Search for the cell housing the specified text and yield its (x, y) center coordinate. 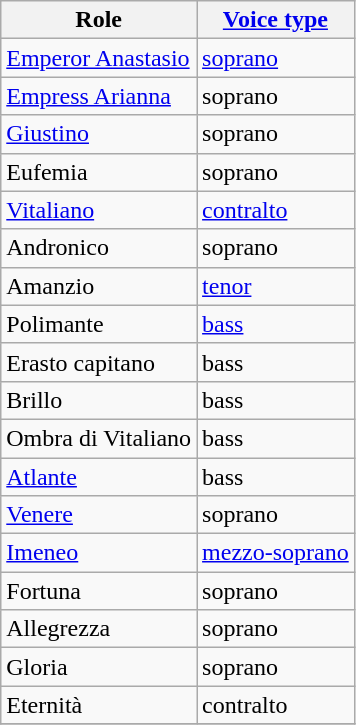
Venere (99, 515)
Emperor Anastasio (99, 58)
Polimante (99, 324)
Imeneo (99, 553)
Fortuna (99, 591)
Gloria (99, 667)
Amanzio (99, 286)
Allegrezza (99, 629)
Ombra di Vitaliano (99, 438)
Brillo (99, 400)
Giustino (99, 134)
Erasto capitano (99, 362)
mezzo-soprano (276, 553)
Vitaliano (99, 210)
Voice type (276, 20)
Eternità (99, 705)
Eufemia (99, 172)
Empress Arianna (99, 96)
Role (99, 20)
tenor (276, 286)
Andronico (99, 248)
Atlante (99, 477)
